Find where the given text appears and provide that cell's center as [x, y] coordinate. 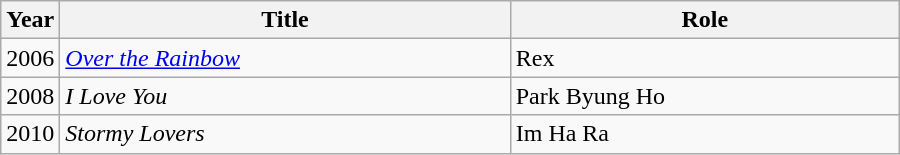
Title [285, 20]
2006 [30, 58]
2008 [30, 96]
Over the Rainbow [285, 58]
I Love You [285, 96]
Role [704, 20]
Stormy Lovers [285, 134]
Im Ha Ra [704, 134]
Rex [704, 58]
Year [30, 20]
Park Byung Ho [704, 96]
2010 [30, 134]
